Search for the cell housing the specified text and yield its (x, y) center coordinate. 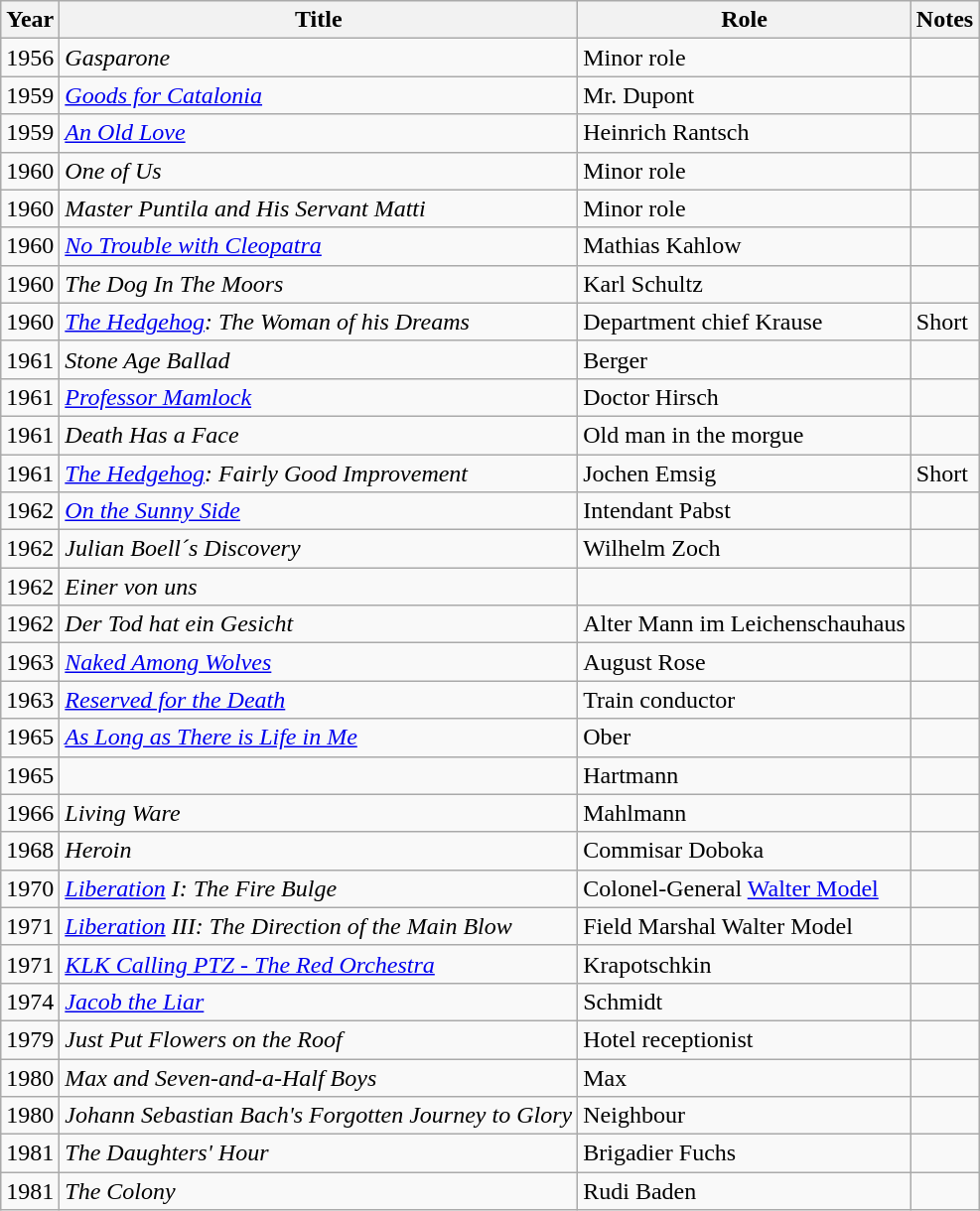
Johann Sebastian Bach's Forgotten Journey to Glory (319, 1116)
Intendant Pabst (745, 511)
Liberation I: The Fire Bulge (319, 888)
Reserved for the Death (319, 700)
1966 (30, 813)
Old man in the morgue (745, 435)
Stone Age Ballad (319, 359)
Wilhelm Zoch (745, 549)
On the Sunny Side (319, 511)
Role (745, 20)
Department chief Krause (745, 322)
Master Puntila and His Servant Matti (319, 208)
Death Has a Face (319, 435)
The Hedgehog: Fairly Good Improvement (319, 473)
Hotel receptionist (745, 1039)
Alter Mann im Leichenschauhaus (745, 624)
The Daughters' Hour (319, 1153)
Professor Mamlock (319, 397)
1979 (30, 1039)
Mr. Dupont (745, 95)
KLK Calling PTZ - The Red Orchestra (319, 964)
One of Us (319, 171)
Commisar Doboka (745, 851)
Mahlmann (745, 813)
Heinrich Rantsch (745, 133)
Max and Seven-and-a-Half Boys (319, 1077)
Jacob the Liar (319, 1002)
Colonel-General Walter Model (745, 888)
Neighbour (745, 1116)
Ober (745, 738)
1970 (30, 888)
Einer von uns (319, 587)
Max (745, 1077)
Julian Boell´s Discovery (319, 549)
The Colony (319, 1191)
As Long as There is Life in Me (319, 738)
Rudi Baden (745, 1191)
Heroin (319, 851)
Schmidt (745, 1002)
Krapotschkin (745, 964)
Year (30, 20)
The Dog In The Moors (319, 284)
1968 (30, 851)
Naked Among Wolves (319, 662)
1974 (30, 1002)
Field Marshal Walter Model (745, 926)
Doctor Hirsch (745, 397)
Just Put Flowers on the Roof (319, 1039)
August Rose (745, 662)
Goods for Catalonia (319, 95)
Karl Schultz (745, 284)
Title (319, 20)
Notes (944, 20)
Living Ware (319, 813)
Gasparone (319, 58)
Brigadier Fuchs (745, 1153)
Train conductor (745, 700)
An Old Love (319, 133)
Liberation III: The Direction of the Main Blow (319, 926)
1956 (30, 58)
Jochen Emsig (745, 473)
Der Tod hat ein Gesicht (319, 624)
Berger (745, 359)
No Trouble with Cleopatra (319, 246)
Mathias Kahlow (745, 246)
The Hedgehog: The Woman of his Dreams (319, 322)
Hartmann (745, 775)
